Identify which cell holds the provided text, then report its [X, Y] central coordinate. 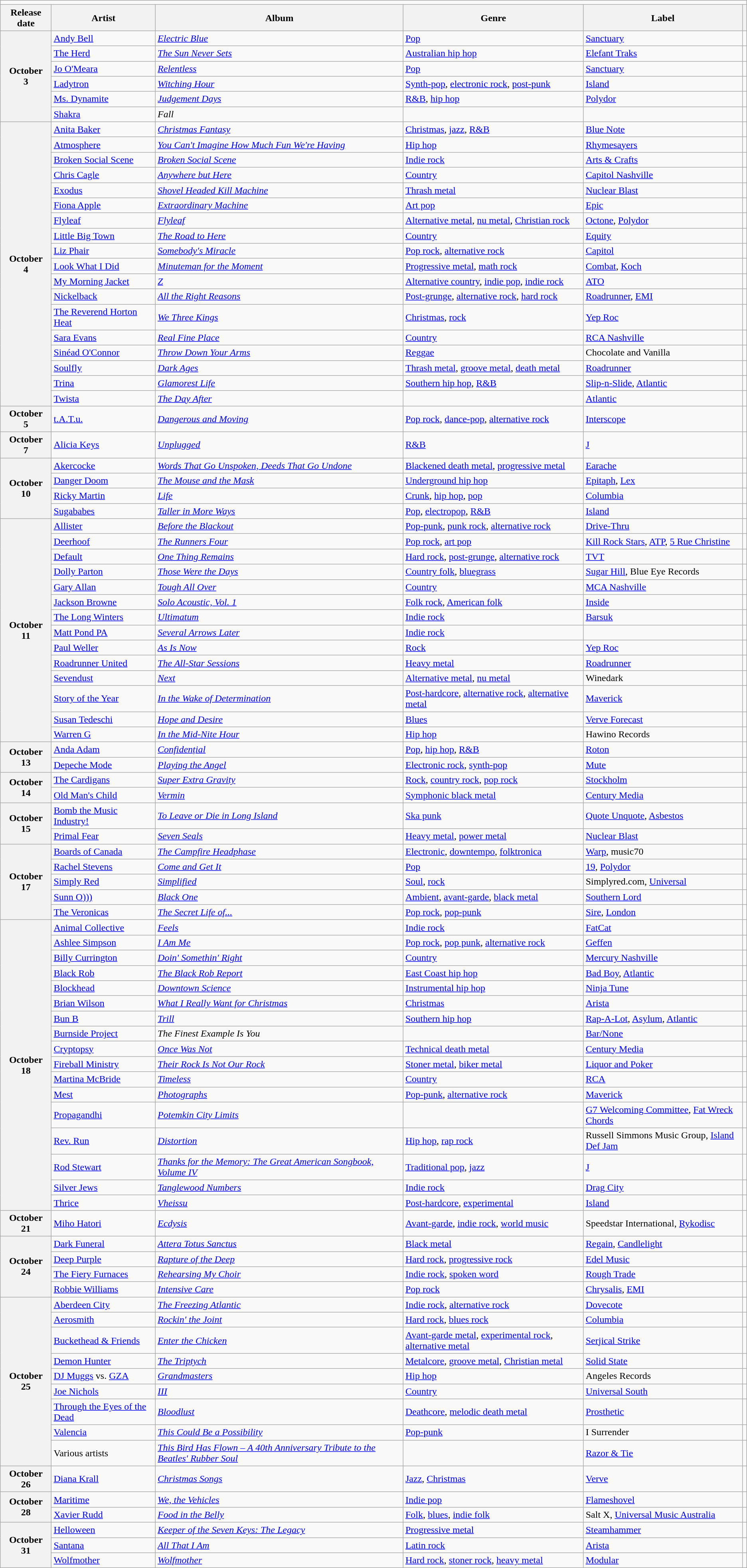
Before the Blackout [279, 526]
Underground hip hop [493, 481]
Pop-punk, punk rock, alternative rock [493, 526]
Rhymesayers [663, 144]
Arts & Crafts [663, 160]
Enter the Chicken [279, 1341]
October5 [26, 419]
The Mouse and the Mask [279, 481]
DJ Muggs vs. GZA [104, 1376]
ATO [663, 281]
Simplyred.com, Universal [663, 882]
Life [279, 496]
You Can't Imagine How Much Fun We're Having [279, 144]
In the Mid-Nite Hour [279, 735]
Rock [493, 648]
Vheissu [279, 1203]
Relentless [279, 69]
Stockholm [663, 780]
Propagandhi [104, 1115]
October7 [26, 444]
Atmosphere [104, 144]
Ashlee Simpson [104, 942]
Anywhere but Here [279, 175]
Bad Boy, Atlantic [663, 973]
Winedark [663, 678]
Combat, Koch [663, 266]
Flameshovel [663, 1499]
Regain, Candlelight [663, 1244]
October4 [26, 264]
Edel Music [663, 1259]
Rapture of the Deep [279, 1259]
Attera Totus Sanctus [279, 1244]
Synth-pop, electronic rock, post-punk [493, 84]
Throw Down Your Arms [279, 353]
Epitaph, Lex [663, 481]
Black One [279, 897]
Twista [104, 398]
Rock, country rock, pop rock [493, 780]
Technical death metal [493, 1049]
Tough All Over [279, 587]
October31 [26, 1545]
Miho Hatori [104, 1223]
Playing the Angel [279, 765]
Hip hop, rap rock [493, 1141]
Aberdeen City [104, 1305]
October24 [26, 1266]
Default [104, 557]
October13 [26, 757]
Rehearsing My Choir [279, 1274]
Electric Blue [279, 38]
I Am Me [279, 942]
Those Were the Days [279, 572]
Drive-Thru [663, 526]
Bloodlust [279, 1412]
Liquor and Poker [663, 1064]
Post-hardcore, alternative rock, alternative metal [493, 698]
Symphonic black metal [493, 795]
October10 [26, 488]
Indie pop [493, 1499]
Trill [279, 1019]
Several Arrows Later [279, 632]
This Could Be a Possibility [279, 1432]
Akercocke [104, 466]
Polydor [663, 99]
Sugababes [104, 511]
Valencia [104, 1432]
As Is Now [279, 648]
Russell Simmons Music Group, Island Def Jam [663, 1141]
Joe Nichols [104, 1391]
Depeche Mode [104, 765]
Verve Forecast [663, 719]
Mercury Nashville [663, 958]
Earache [663, 466]
Deathcore, melodic death metal [493, 1412]
Deep Purple [104, 1259]
Rachel Stevens [104, 867]
Pop, electropop, R&B [493, 511]
Bun B [104, 1019]
Bar/None [663, 1034]
The Black Rob Report [279, 973]
Black metal [493, 1244]
Christmas [493, 1003]
Ninja Tune [663, 988]
Indie rock, spoken word [493, 1274]
Warp, music70 [663, 851]
Thrash metal, groove metal, death metal [493, 368]
Solo Acoustic, Vol. 1 [279, 602]
RCA [663, 1079]
Boards of Canada [104, 851]
Genre [493, 18]
Rough Trade [663, 1274]
Timeless [279, 1079]
All the Right Reasons [279, 296]
Kill Rock Stars, ATP, 5 Rue Christine [663, 541]
Jazz, Christmas [493, 1479]
Buckethead & Friends [104, 1341]
Old Man's Child [104, 795]
Blockhead [104, 988]
Rap-A-Lot, Asylum, Atlantic [663, 1019]
Roton [663, 750]
Xavier Rudd [104, 1515]
Dolly Parton [104, 572]
What I Really Want for Christmas [279, 1003]
Southern hip hop, R&B [493, 383]
Fiona Apple [104, 205]
Primal Fear [104, 836]
Southern Lord [663, 897]
Drag City [663, 1187]
October21 [26, 1223]
Maritime [104, 1499]
Cryptopsy [104, 1049]
FatCat [663, 927]
Electronic rock, synth-pop [493, 765]
Aerosmith [104, 1320]
Billy Currington [104, 958]
19, Polydor [663, 867]
Pop rock, dance-pop, alternative rock [493, 419]
Geffen [663, 942]
Alternative metal, nu metal [493, 678]
Ska punk [493, 816]
MCA Nashville [663, 587]
Super Extra Gravity [279, 780]
Capitol Nashville [663, 175]
Doin' Somethin' Right [279, 958]
Christmas, jazz, R&B [493, 129]
Electronic, downtempo, folktronica [493, 851]
Chocolate and Vanilla [663, 353]
Universal South [663, 1391]
Ecdysis [279, 1223]
Steamhammer [663, 1530]
Elefant Traks [663, 53]
The Long Winters [104, 617]
Soulfly [104, 368]
Simplified [279, 882]
Pop, hip hop, R&B [493, 750]
Helloween [104, 1530]
My Morning Jacket [104, 281]
Black Rob [104, 973]
R&B [493, 444]
Pop-punk [493, 1432]
Folk rock, American folk [493, 602]
G7 Welcoming Committee, Fat Wreck Chords [663, 1115]
Come and Get It [279, 867]
Chris Cagle [104, 175]
Slip-n-Slide, Atlantic [663, 383]
Heavy metal [493, 663]
The All-Star Sessions [279, 663]
Indie rock, alternative rock [493, 1305]
Hope and Desire [279, 719]
Reggae [493, 353]
Story of the Year [104, 698]
Potemkin City Limits [279, 1115]
We, the Vehicles [279, 1499]
Simply Red [104, 882]
Words That Go Unspoken, Deeds That Go Undone [279, 466]
Australian hip hop [493, 53]
Metalcore, groove metal, Christian metal [493, 1361]
I Surrender [663, 1432]
Avant-garde, indie rock, world music [493, 1223]
Progressive metal [493, 1530]
Witching Hour [279, 84]
Country folk, bluegrass [493, 572]
Gary Allan [104, 587]
Blackened death metal, progressive metal [493, 466]
Liz Phair [104, 251]
Blue Note [663, 129]
Inside [663, 602]
Label [663, 18]
t.A.T.u. [104, 419]
Bomb the Music Industry! [104, 816]
October15 [26, 823]
Seven Seals [279, 836]
October28 [26, 1507]
Unplugged [279, 444]
Silver Jews [104, 1187]
Grandmasters [279, 1376]
Diana Krall [104, 1479]
Christmas Fantasy [279, 129]
R&B, hip hop [493, 99]
Once Was Not [279, 1049]
Album [279, 18]
Andy Bell [104, 38]
Allister [104, 526]
Rockin' the Joint [279, 1320]
Alternative metal, nu metal, Christian rock [493, 221]
Avant-garde metal, experimental rock, alternative metal [493, 1341]
Sara Evans [104, 338]
The Secret Life of... [279, 912]
Art pop [493, 205]
The Sun Never Sets [279, 53]
Angeles Records [663, 1376]
Mute [663, 765]
Minuteman for the Moment [279, 266]
Extraordinary Machine [279, 205]
Post-grunge, alternative rock, hard rock [493, 296]
October3 [26, 76]
RCA Nashville [663, 338]
October14 [26, 788]
Octone, Polydor [663, 221]
Barsuk [663, 617]
Ms. Dynamite [104, 99]
Demon Hunter [104, 1361]
Interscope [663, 419]
The Day After [279, 398]
Soul, rock [493, 882]
Little Big Town [104, 236]
October26 [26, 1479]
Dovecote [663, 1305]
Through the Eyes of the Dead [104, 1412]
Alternative country, indie pop, indie rock [493, 281]
Pop rock, alternative rock [493, 251]
Next [279, 678]
Dark Ages [279, 368]
Various artists [104, 1453]
Keeper of the Seven Keys: The Legacy [279, 1530]
Salt X, Universal Music Australia [663, 1515]
Pop rock [493, 1290]
Judgement Days [279, 99]
Pop rock, pop-punk [493, 912]
Artist [104, 18]
The Herd [104, 53]
Progressive metal, math rock [493, 266]
October17 [26, 882]
Deerhoof [104, 541]
The Cardigans [104, 780]
Santana [104, 1545]
III [279, 1391]
Roadrunner United [104, 663]
Christmas Songs [279, 1479]
Somebody's Miracle [279, 251]
Capitol [663, 251]
Rod Stewart [104, 1167]
Intensive Care [279, 1290]
Chrysalis, EMI [663, 1290]
The Finest Example Is You [279, 1034]
Fall [279, 114]
Equity [663, 236]
Sinéad O'Connor [104, 353]
Feels [279, 927]
Photographs [279, 1094]
Tanglewood Numbers [279, 1187]
Heavy metal, power metal [493, 836]
Their Rock Is Not Our Rock [279, 1064]
Jo O'Meara [104, 69]
Rev. Run [104, 1141]
We Three Kings [279, 317]
Nickelback [104, 296]
Latin rock [493, 1545]
Sugar Hill, Blue Eye Records [663, 572]
Traditional pop, jazz [493, 1167]
Hard rock, post-grunge, alternative rock [493, 557]
Hard rock, progressive rock [493, 1259]
Z [279, 281]
Instrumental hip hop [493, 988]
Anita Baker [104, 129]
Dark Funeral [104, 1244]
Fireball Ministry [104, 1064]
Folk, blues, indie folk [493, 1515]
Sire, London [663, 912]
To Leave or Die in Long Island [279, 816]
All That I Am [279, 1545]
Pop rock, pop punk, alternative rock [493, 942]
Trina [104, 383]
Ambient, avant-garde, black metal [493, 897]
Prosthetic [663, 1412]
Sunn O))) [104, 897]
Hawino Records [663, 735]
Release date [26, 18]
Anda Adam [104, 750]
Alicia Keys [104, 444]
Thrice [104, 1203]
Food in the Belly [279, 1515]
Warren G [104, 735]
Susan Tedeschi [104, 719]
Glamorest Life [279, 383]
Razor & Tie [663, 1453]
Verve [663, 1479]
October11 [26, 630]
Crunk, hip hop, pop [493, 496]
The Reverend Horton Heat [104, 317]
The Veronicas [104, 912]
The Fiery Furnaces [104, 1274]
Christmas, rock [493, 317]
Shakra [104, 114]
Exodus [104, 190]
TVT [663, 557]
Martina McBride [104, 1079]
Post-hardcore, experimental [493, 1203]
Sevendust [104, 678]
Animal Collective [104, 927]
Brian Wilson [104, 1003]
Pop rock, art pop [493, 541]
Robbie Williams [104, 1290]
Roadrunner, EMI [663, 296]
October25 [26, 1382]
The Runners Four [279, 541]
Thanks for the Memory: The Great American Songbook, Volume IV [279, 1167]
Southern hip hop [493, 1019]
One Thing Remains [279, 557]
Look What I Did [104, 266]
Stoner metal, biker metal [493, 1064]
Real Fine Place [279, 338]
Ricky Martin [104, 496]
Mest [104, 1094]
In the Wake of Determination [279, 698]
Quote Unquote, Asbestos [663, 816]
Burnside Project [104, 1034]
Thrash metal [493, 190]
Vermin [279, 795]
The Campfire Headphase [279, 851]
Shovel Headed Kill Machine [279, 190]
October18 [26, 1065]
Ladytron [104, 84]
Dangerous and Moving [279, 419]
Speedstar International, Rykodisc [663, 1223]
Distortion [279, 1141]
This Bird Has Flown – A 40th Anniversary Tribute to the Beatles' Rubber Soul [279, 1453]
Danger Doom [104, 481]
The Road to Here [279, 236]
Pop-punk, alternative rock [493, 1094]
Taller in More Ways [279, 511]
The Freezing Atlantic [279, 1305]
Confidențial [279, 750]
Paul Weller [104, 648]
Serjical Strike [663, 1341]
Downtown Science [279, 988]
Atlantic [663, 398]
Epic [663, 205]
Ultimatum [279, 617]
Matt Pond PA [104, 632]
Hard rock, stoner rock, heavy metal [493, 1560]
Blues [493, 719]
Solid State [663, 1361]
Modular [663, 1560]
The Triptych [279, 1361]
East Coast hip hop [493, 973]
Hard rock, blues rock [493, 1320]
Jackson Browne [104, 602]
